Search for the cell housing the specified text and yield its (x, y) center coordinate. 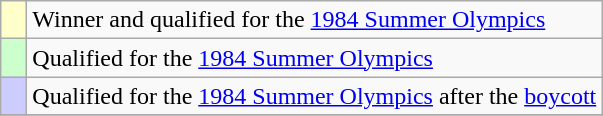
Qualified for the 1984 Summer Olympics after the boycott (314, 96)
Winner and qualified for the 1984 Summer Olympics (314, 20)
Qualified for the 1984 Summer Olympics (314, 58)
